Scan for the cell matching the given text and deliver its (x, y) coordinate at center. 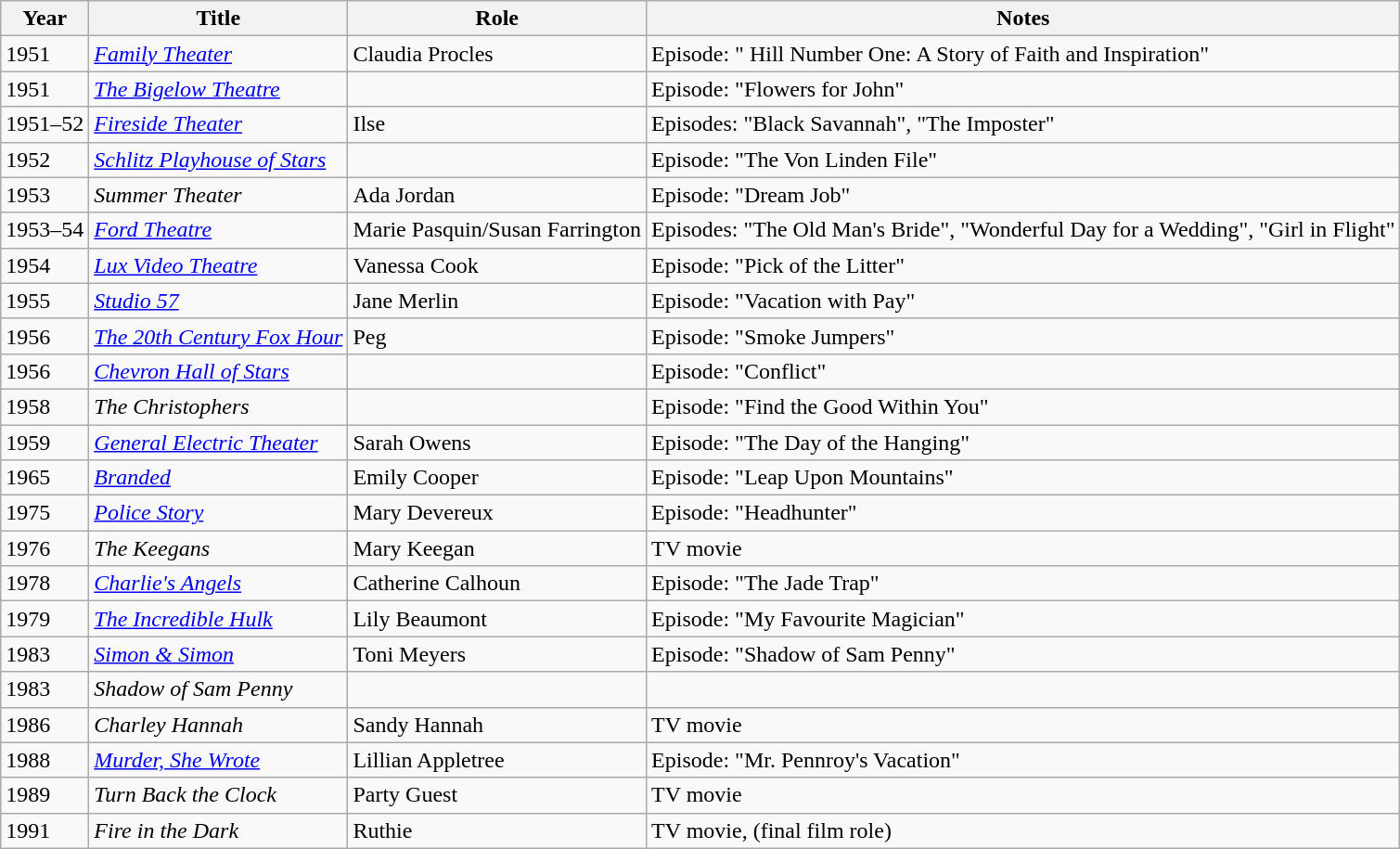
General Electric Theater (219, 443)
Episode: "Dream Job" (1023, 195)
Episode: " Hill Number One: A Story of Faith and Inspiration" (1023, 54)
Ilse (497, 124)
Role (497, 19)
1953–54 (45, 230)
Episode: "Leap Upon Mountains" (1023, 478)
Episodes: "Black Savannah", "The Imposter" (1023, 124)
Charlie's Angels (219, 584)
Episode: "Conflict" (1023, 371)
Lux Video Theatre (219, 265)
Catherine Calhoun (497, 584)
Jane Merlin (497, 301)
Episode: "Mr. Pennroy's Vacation" (1023, 760)
Summer Theater (219, 195)
1965 (45, 478)
1991 (45, 830)
Family Theater (219, 54)
Charley Hannah (219, 725)
Year (45, 19)
Title (219, 19)
Peg (497, 336)
Vanessa Cook (497, 265)
Studio 57 (219, 301)
The Bigelow Theatre (219, 89)
1955 (45, 301)
Mary Keegan (497, 548)
Lily Beaumont (497, 619)
Ada Jordan (497, 195)
Schlitz Playhouse of Stars (219, 160)
Murder, She Wrote (219, 760)
1988 (45, 760)
Claudia Procles (497, 54)
Episode: "Smoke Jumpers" (1023, 336)
Fireside Theater (219, 124)
Episode: "The Von Linden File" (1023, 160)
Sarah Owens (497, 443)
Party Guest (497, 795)
Fire in the Dark (219, 830)
Emily Cooper (497, 478)
1953 (45, 195)
Marie Pasquin/Susan Farrington (497, 230)
1951–52 (45, 124)
Ford Theatre (219, 230)
Mary Devereux (497, 513)
Lillian Appletree (497, 760)
Episode: "Vacation with Pay" (1023, 301)
1975 (45, 513)
Simon & Simon (219, 654)
1954 (45, 265)
Sandy Hannah (497, 725)
Chevron Hall of Stars (219, 371)
Episode: "Headhunter" (1023, 513)
1958 (45, 406)
1959 (45, 443)
1976 (45, 548)
1989 (45, 795)
Police Story (219, 513)
The Keegans (219, 548)
Toni Meyers (497, 654)
1978 (45, 584)
Episode: "The Jade Trap" (1023, 584)
Episode: "Flowers for John" (1023, 89)
Turn Back the Clock (219, 795)
1979 (45, 619)
TV movie, (final film role) (1023, 830)
The Incredible Hulk (219, 619)
The 20th Century Fox Hour (219, 336)
Episodes: "The Old Man's Bride", "Wonderful Day for a Wedding", "Girl in Flight" (1023, 230)
Episode: "Shadow of Sam Penny" (1023, 654)
Ruthie (497, 830)
Episode: "My Favourite Magician" (1023, 619)
Branded (219, 478)
Episode: "The Day of the Hanging" (1023, 443)
Notes (1023, 19)
Episode: "Pick of the Litter" (1023, 265)
The Christophers (219, 406)
Episode: "Find the Good Within You" (1023, 406)
1986 (45, 725)
Shadow of Sam Penny (219, 689)
1952 (45, 160)
